Detect which cell encompasses the target text, then output its (x, y) center coordinate. 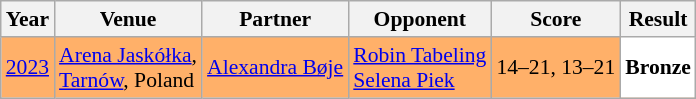
Opponent (420, 19)
Arena Jaskółka,Tarnów, Poland (128, 68)
Alexandra Bøje (275, 68)
2023 (28, 68)
Venue (128, 19)
Robin Tabeling Selena Piek (420, 68)
Score (556, 19)
14–21, 13–21 (556, 68)
Bronze (658, 68)
Year (28, 19)
Partner (275, 19)
Result (658, 19)
